For the text-containing cell, return its midpoint in [X, Y] coordinate format. 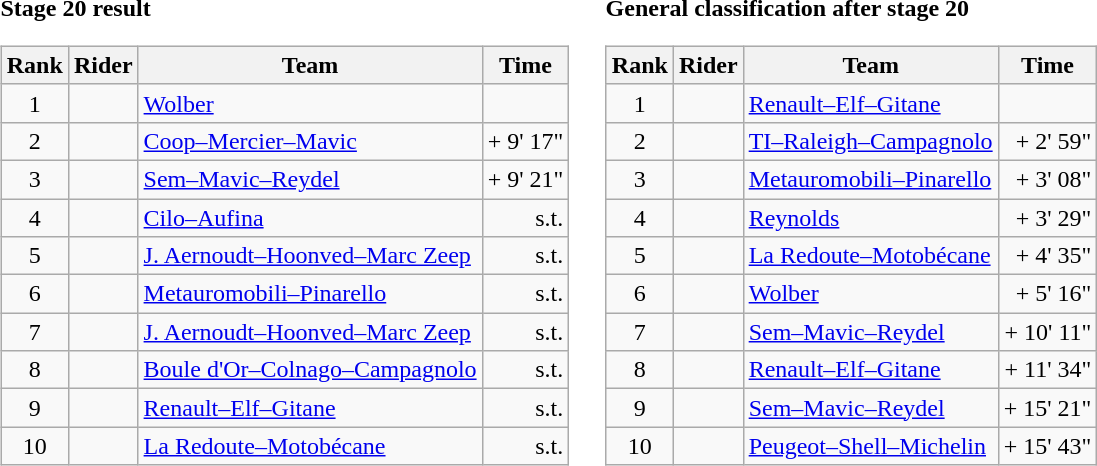
+ 15' 21" [1048, 408]
Reynolds [870, 217]
Peugeot–Shell–Michelin [870, 446]
+ 11' 34" [1048, 370]
+ 3' 08" [1048, 179]
+ 5' 16" [1048, 294]
Boule d'Or–Colnago–Campagnolo [310, 370]
+ 10' 11" [1048, 332]
+ 9' 17" [526, 141]
+ 15' 43" [1048, 446]
+ 9' 21" [526, 179]
+ 3' 29" [1048, 217]
TI–Raleigh–Campagnolo [870, 141]
+ 2' 59" [1048, 141]
+ 4' 35" [1048, 256]
Cilo–Aufina [310, 217]
Coop–Mercier–Mavic [310, 141]
